Capture the cell that displays the provided text and extract its (X, Y) central coordinate. 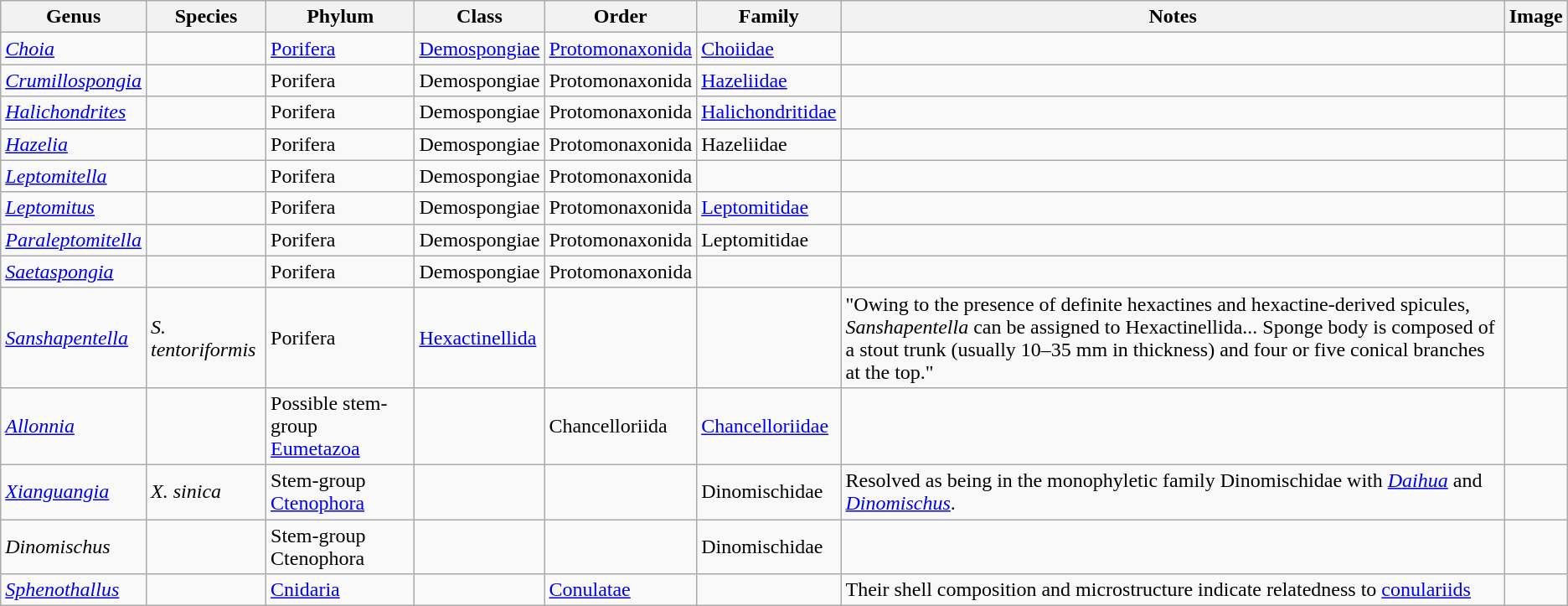
Dinomischus (74, 546)
Resolved as being in the monophyletic family Dinomischidae with Daihua and Dinomischus. (1173, 491)
Sphenothallus (74, 590)
Choia (74, 49)
Order (621, 17)
Choiidae (769, 49)
Hazelia (74, 144)
Image (1536, 17)
Leptomitella (74, 176)
Saetaspongia (74, 272)
Cnidaria (340, 590)
Class (479, 17)
Their shell composition and microstructure indicate relatedness to conulariids (1173, 590)
Chancelloriida (621, 426)
Sanshapentella (74, 337)
Paraleptomitella (74, 240)
Family (769, 17)
Allonnia (74, 426)
Phylum (340, 17)
X. sinica (206, 491)
Halichondritidae (769, 112)
Crumillospongia (74, 80)
Genus (74, 17)
Chancelloriidae (769, 426)
S. tentoriformis (206, 337)
Possible stem-group Eumetazoa (340, 426)
Conulatae (621, 590)
Halichondrites (74, 112)
Leptomitus (74, 208)
Notes (1173, 17)
Hexactinellida (479, 337)
Xianguangia (74, 491)
Species (206, 17)
